From the cell containing the given text, extract its center point as (X, Y) coordinate. 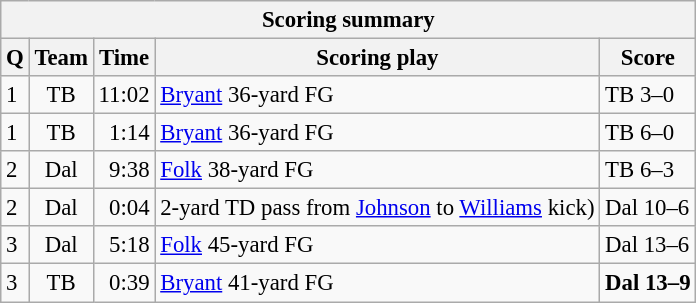
1:14 (124, 133)
Q (15, 58)
Dal 10–6 (648, 208)
11:02 (124, 95)
Folk 45-yard FG (378, 245)
Scoring summary (348, 20)
0:39 (124, 283)
Folk 38-yard FG (378, 170)
Time (124, 58)
Bryant 41-yard FG (378, 283)
2-yard TD pass from Johnson to Williams kick) (378, 208)
Dal 13–6 (648, 245)
Team (61, 58)
0:04 (124, 208)
5:18 (124, 245)
Score (648, 58)
Scoring play (378, 58)
TB 3–0 (648, 95)
9:38 (124, 170)
Dal 13–9 (648, 283)
TB 6–3 (648, 170)
TB 6–0 (648, 133)
